Extract the (X, Y) coordinate from the center of the cell holding the provided text.  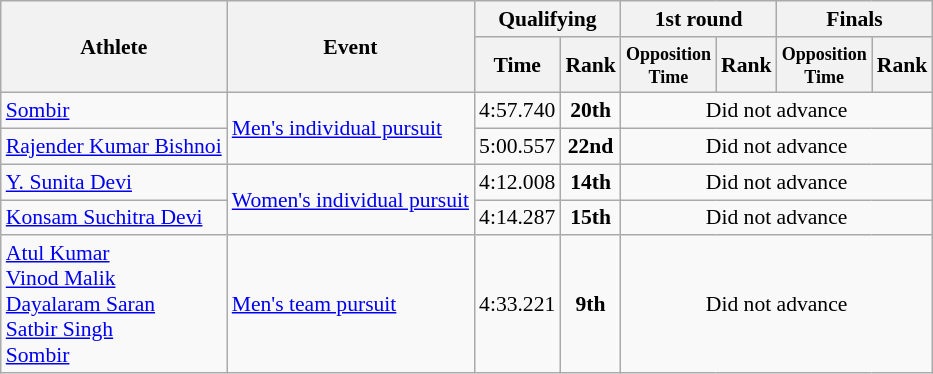
Women's individual pursuit (350, 200)
4:33.221 (517, 305)
9th (590, 305)
Athlete (114, 47)
Atul KumarVinod MalikDayalaram SaranSatbir SinghSombir (114, 305)
14th (590, 182)
22nd (590, 147)
Qualifying (548, 19)
5:00.557 (517, 147)
Rajender Kumar Bishnoi (114, 147)
Men's individual pursuit (350, 128)
20th (590, 111)
Event (350, 47)
4:57.740 (517, 111)
1st round (699, 19)
Konsam Suchitra Devi (114, 218)
4:12.008 (517, 182)
Y. Sunita Devi (114, 182)
15th (590, 218)
4:14.287 (517, 218)
Time (517, 65)
Finals (855, 19)
Sombir (114, 111)
Men's team pursuit (350, 305)
